Return (X, Y) of the center of cell containing provided text 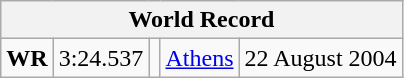
3:24.537 (101, 58)
22 August 2004 (320, 58)
World Record (202, 20)
Athens (200, 58)
WR (27, 58)
